From the cell containing the given text, extract its center point as (x, y) coordinate. 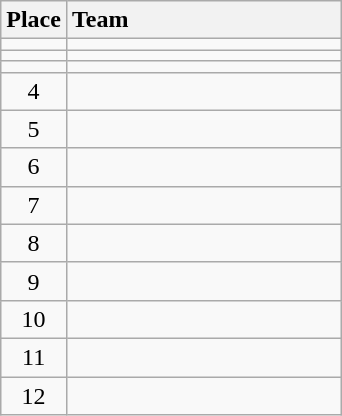
9 (34, 281)
Place (34, 20)
6 (34, 167)
8 (34, 243)
4 (34, 91)
Team (204, 20)
11 (34, 357)
10 (34, 319)
5 (34, 129)
12 (34, 395)
7 (34, 205)
